Pinpoint the cell where the given text exists, returning its (X, Y) midpoint coordinate. 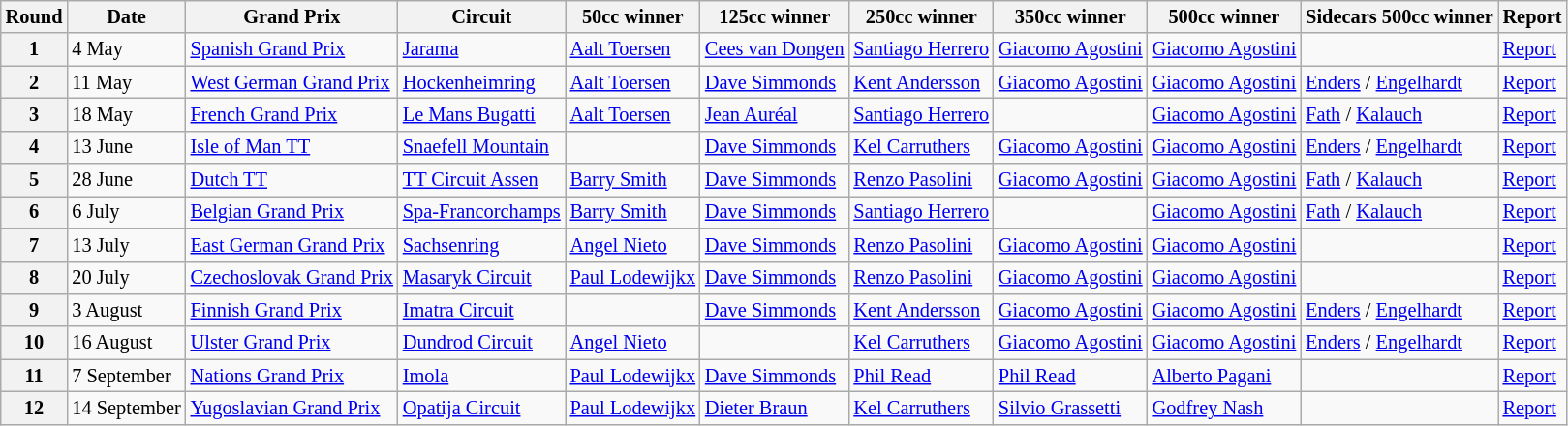
Finnish Grand Prix (292, 310)
16 August (126, 343)
125cc winner (775, 16)
Dieter Braun (775, 408)
Alberto Pagani (1224, 376)
9 (35, 310)
13 June (126, 147)
Round (35, 16)
Masaryk Circuit (482, 278)
6 July (126, 212)
Czechoslovak Grand Prix (292, 278)
Jarama (482, 49)
7 (35, 245)
14 September (126, 408)
Opatija Circuit (482, 408)
Jean Auréal (775, 114)
1 (35, 49)
Godfrey Nash (1224, 408)
18 May (126, 114)
Imatra Circuit (482, 310)
3 August (126, 310)
250cc winner (921, 16)
8 (35, 278)
Imola (482, 376)
11 (35, 376)
West German Grand Prix (292, 82)
Spa-Francorchamps (482, 212)
11 May (126, 82)
4 May (126, 49)
2 (35, 82)
Dundrod Circuit (482, 343)
Nations Grand Prix (292, 376)
Date (126, 16)
4 (35, 147)
50cc winner (633, 16)
Yugoslavian Grand Prix (292, 408)
10 (35, 343)
Cees van Dongen (775, 49)
3 (35, 114)
French Grand Prix (292, 114)
Circuit (482, 16)
350cc winner (1071, 16)
5 (35, 180)
East German Grand Prix (292, 245)
6 (35, 212)
Sachsenring (482, 245)
Isle of Man TT (292, 147)
TT Circuit Assen (482, 180)
Silvio Grassetti (1071, 408)
500cc winner (1224, 16)
Le Mans Bugatti (482, 114)
20 July (126, 278)
Spanish Grand Prix (292, 49)
Hockenheimring (482, 82)
Sidecars 500cc winner (1399, 16)
Dutch TT (292, 180)
7 September (126, 376)
12 (35, 408)
Grand Prix (292, 16)
Belgian Grand Prix (292, 212)
13 July (126, 245)
28 June (126, 180)
Snaefell Mountain (482, 147)
Ulster Grand Prix (292, 343)
